Scan for the cell matching the given text and deliver its (x, y) coordinate at center. 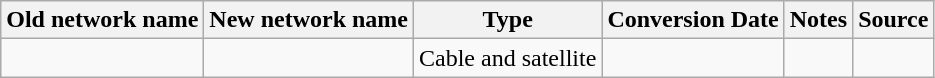
Source (894, 20)
Old network name (102, 20)
Notes (818, 20)
Type (508, 20)
New network name (309, 20)
Conversion Date (693, 20)
Cable and satellite (508, 58)
